Find where the given text appears and provide that cell's center as (X, Y) coordinate. 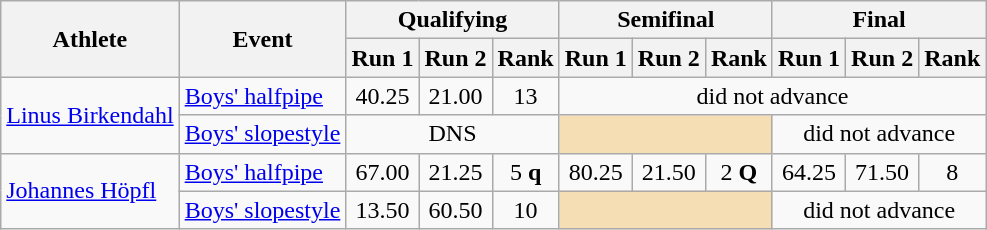
21.00 (456, 96)
80.25 (596, 172)
10 (526, 210)
Qualifying (452, 20)
21.25 (456, 172)
Final (878, 20)
Johannes Höpfl (90, 191)
21.50 (668, 172)
40.25 (382, 96)
DNS (452, 134)
2 Q (738, 172)
13.50 (382, 210)
64.25 (808, 172)
13 (526, 96)
71.50 (882, 172)
Athlete (90, 39)
60.50 (456, 210)
Linus Birkendahl (90, 115)
Event (262, 39)
67.00 (382, 172)
5 q (526, 172)
8 (952, 172)
Semifinal (666, 20)
